Return (X, Y) of the center of cell containing provided text 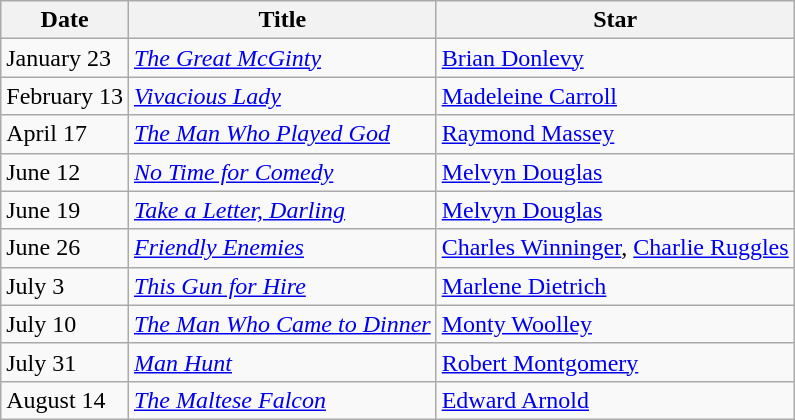
The Maltese Falcon (282, 400)
January 23 (65, 58)
Take a Letter, Darling (282, 210)
No Time for Comedy (282, 172)
Title (282, 20)
July 31 (65, 362)
Raymond Massey (615, 134)
February 13 (65, 96)
Robert Montgomery (615, 362)
Charles Winninger, Charlie Ruggles (615, 248)
Brian Donlevy (615, 58)
Man Hunt (282, 362)
Date (65, 20)
June 12 (65, 172)
Friendly Enemies (282, 248)
Vivacious Lady (282, 96)
The Great McGinty (282, 58)
July 10 (65, 324)
June 26 (65, 248)
Marlene Dietrich (615, 286)
The Man Who Played God (282, 134)
July 3 (65, 286)
August 14 (65, 400)
Edward Arnold (615, 400)
The Man Who Came to Dinner (282, 324)
June 19 (65, 210)
Monty Woolley (615, 324)
Star (615, 20)
April 17 (65, 134)
This Gun for Hire (282, 286)
Madeleine Carroll (615, 96)
